Locate the cell with the specified text and output its [x, y] center coordinate. 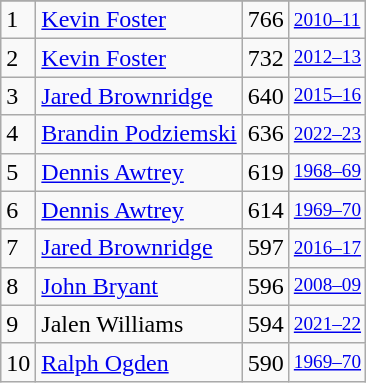
614 [266, 210]
1 [18, 20]
10 [18, 362]
636 [266, 134]
596 [266, 286]
590 [266, 362]
Jalen Williams [139, 324]
Brandin Podziemski [139, 134]
4 [18, 134]
2015–16 [327, 96]
9 [18, 324]
2008–09 [327, 286]
2010–11 [327, 20]
1968–69 [327, 172]
732 [266, 58]
640 [266, 96]
597 [266, 248]
619 [266, 172]
7 [18, 248]
5 [18, 172]
8 [18, 286]
2012–13 [327, 58]
2 [18, 58]
2021–22 [327, 324]
6 [18, 210]
2022–23 [327, 134]
594 [266, 324]
3 [18, 96]
766 [266, 20]
Ralph Ogden [139, 362]
2016–17 [327, 248]
John Bryant [139, 286]
